Output the (X, Y) coordinate of the center of the cell containing the given text.  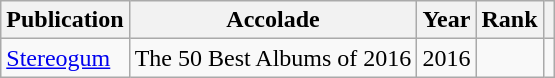
Publication (65, 20)
Accolade (273, 20)
Rank (510, 20)
2016 (446, 58)
The 50 Best Albums of 2016 (273, 58)
Stereogum (65, 58)
Year (446, 20)
